Find where the given text appears and provide that cell's center as [X, Y] coordinate. 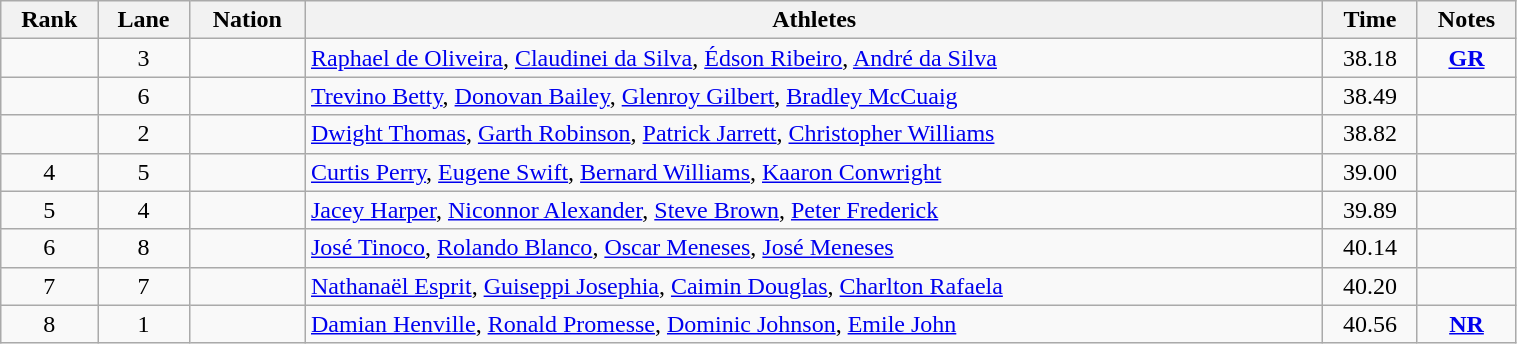
1 [144, 324]
Notes [1466, 20]
40.56 [1370, 324]
2 [144, 134]
Trevino Betty, Donovan Bailey, Glenroy Gilbert, Bradley McCuaig [814, 96]
Raphael de Oliveira, Claudinei da Silva, Édson Ribeiro, André da Silva [814, 58]
Nation [247, 20]
Damian Henville, Ronald Promesse, Dominic Johnson, Emile John [814, 324]
NR [1466, 324]
38.18 [1370, 58]
38.49 [1370, 96]
Time [1370, 20]
Jacey Harper, Niconnor Alexander, Steve Brown, Peter Frederick [814, 210]
Athletes [814, 20]
3 [144, 58]
40.20 [1370, 286]
Rank [50, 20]
38.82 [1370, 134]
Lane [144, 20]
40.14 [1370, 248]
GR [1466, 58]
Nathanaël Esprit, Guiseppi Josephia, Caimin Douglas, Charlton Rafaela [814, 286]
Curtis Perry, Eugene Swift, Bernard Williams, Kaaron Conwright [814, 172]
39.89 [1370, 210]
Dwight Thomas, Garth Robinson, Patrick Jarrett, Christopher Williams [814, 134]
39.00 [1370, 172]
José Tinoco, Rolando Blanco, Oscar Meneses, José Meneses [814, 248]
